Capture the cell that displays the provided text and extract its [X, Y] central coordinate. 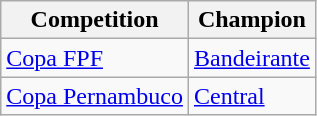
Central [252, 96]
Bandeirante [252, 58]
Copa Pernambuco [95, 96]
Competition [95, 20]
Copa FPF [95, 58]
Champion [252, 20]
